Return the [x, y] coordinate for the center point of the cell that contains the specified text.  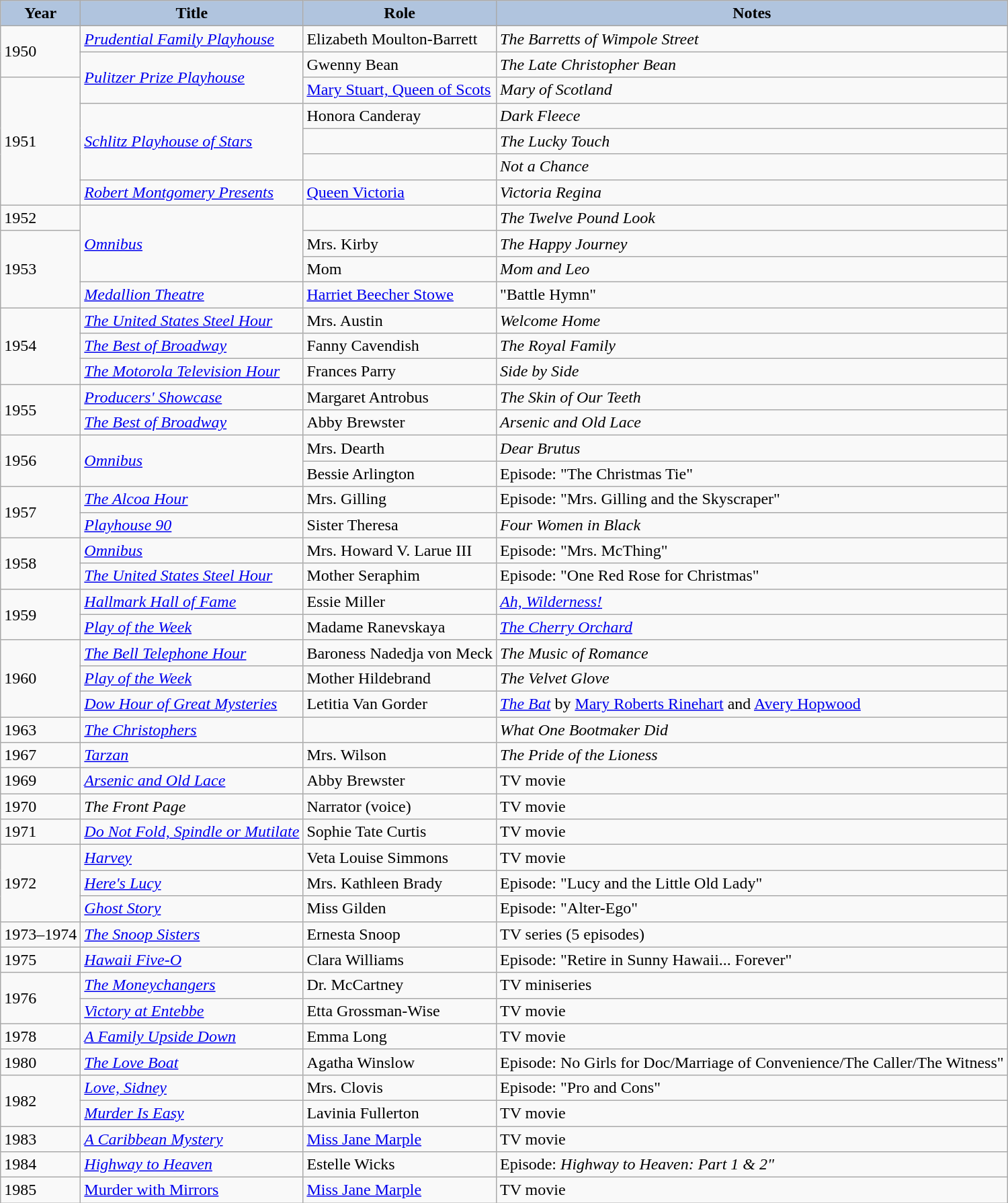
Robert Montgomery Presents [192, 192]
The Barretts of Wimpole Street [753, 39]
Agatha Winslow [400, 1062]
Not a Chance [753, 167]
The Snoop Sisters [192, 934]
Mother Seraphim [400, 576]
1959 [40, 614]
TV series (5 episodes) [753, 934]
1972 [40, 883]
Lavinia Fullerton [400, 1113]
Mom [400, 269]
Episode: "One Red Rose for Christmas" [753, 576]
Frances Parry [400, 372]
The Bat by Mary Roberts Rinehart and Avery Hopwood [753, 704]
Mrs. Kirby [400, 243]
Mrs. Gilling [400, 499]
Essie Miller [400, 601]
Love, Sidney [192, 1087]
1958 [40, 563]
Gwenny Bean [400, 65]
The Velvet Glove [753, 678]
The Bell Telephone Hour [192, 653]
Ah, Wilderness! [753, 601]
Episode: "Mrs. McThing" [753, 550]
Episode: "Retire in Sunny Hawaii... Forever" [753, 960]
Estelle Wicks [400, 1165]
Margaret Antrobus [400, 397]
The Moneychangers [192, 985]
The Happy Journey [753, 243]
1984 [40, 1165]
The Christophers [192, 729]
Ghost Story [192, 909]
Harvey [192, 858]
The Pride of the Lioness [753, 755]
Bessie Arlington [400, 474]
Hallmark Hall of Fame [192, 601]
Side by Side [753, 372]
Victoria Regina [753, 192]
1952 [40, 218]
Schlitz Playhouse of Stars [192, 141]
1967 [40, 755]
Veta Louise Simmons [400, 858]
TV miniseries [753, 985]
Here's Lucy [192, 883]
1953 [40, 269]
Episode: "Pro and Cons" [753, 1087]
Medallion Theatre [192, 294]
A Family Upside Down [192, 1036]
Dark Fleece [753, 116]
Harriet Beecher Stowe [400, 294]
Sister Theresa [400, 525]
Baroness Nadedja von Meck [400, 653]
1963 [40, 729]
1954 [40, 346]
Miss Gilden [400, 909]
Mrs. Dearth [400, 448]
Role [400, 13]
1971 [40, 832]
Welcome Home [753, 321]
"Battle Hymn" [753, 294]
Honora Canderay [400, 116]
Highway to Heaven [192, 1165]
The Twelve Pound Look [753, 218]
Mrs. Howard V. Larue III [400, 550]
Letitia Van Gorder [400, 704]
1950 [40, 52]
Dear Brutus [753, 448]
1980 [40, 1062]
Do Not Fold, Spindle or Mutilate [192, 832]
Episode: "Mrs. Gilling and the Skyscraper" [753, 499]
Year [40, 13]
1957 [40, 512]
Mary of Scotland [753, 90]
Dow Hour of Great Mysteries [192, 704]
Elizabeth Moulton-Barrett [400, 39]
1951 [40, 141]
Prudential Family Playhouse [192, 39]
Mrs. Wilson [400, 755]
The Late Christopher Bean [753, 65]
Mrs. Kathleen Brady [400, 883]
The Cherry Orchard [753, 627]
Episode: Highway to Heaven: Part 1 & 2" [753, 1165]
1985 [40, 1190]
What One Bootmaker Did [753, 729]
Etta Grossman-Wise [400, 1011]
Episode: "Alter-Ego" [753, 909]
The Alcoa Hour [192, 499]
1955 [40, 410]
Victory at Entebbe [192, 1011]
Producers' Showcase [192, 397]
Four Women in Black [753, 525]
Emma Long [400, 1036]
Notes [753, 13]
Pulitzer Prize Playhouse [192, 77]
1978 [40, 1036]
1960 [40, 678]
1970 [40, 806]
1975 [40, 960]
1956 [40, 461]
Murder Is Easy [192, 1113]
A Caribbean Mystery [192, 1139]
The Motorola Television Hour [192, 372]
Narrator (voice) [400, 806]
Madame Ranevskaya [400, 627]
Title [192, 13]
Fanny Cavendish [400, 346]
Mrs. Clovis [400, 1087]
1973–1974 [40, 934]
The Front Page [192, 806]
The Royal Family [753, 346]
1983 [40, 1139]
Ernesta Snoop [400, 934]
Mrs. Austin [400, 321]
Episode: No Girls for Doc/Marriage of Convenience/The Caller/The Witness" [753, 1062]
The Music of Romance [753, 653]
Tarzan [192, 755]
Episode: "The Christmas Tie" [753, 474]
Murder with Mirrors [192, 1190]
Dr. McCartney [400, 985]
Playhouse 90 [192, 525]
Queen Victoria [400, 192]
Mom and Leo [753, 269]
Clara Williams [400, 960]
Hawaii Five-O [192, 960]
Episode: "Lucy and the Little Old Lady" [753, 883]
1969 [40, 781]
Mother Hildebrand [400, 678]
The Lucky Touch [753, 141]
The Love Boat [192, 1062]
1976 [40, 998]
Mary Stuart, Queen of Scots [400, 90]
Sophie Tate Curtis [400, 832]
The Skin of Our Teeth [753, 397]
1982 [40, 1100]
